Provide the (x, y) coordinate of the cell's center where the given text is located.  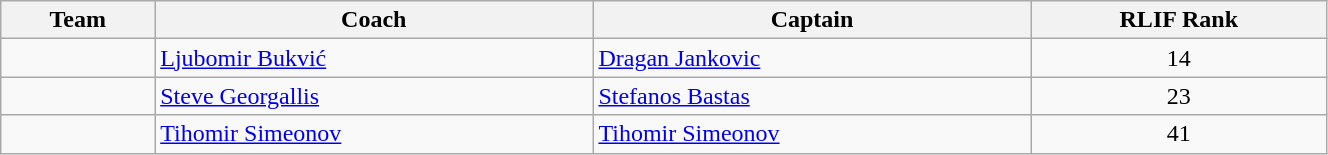
23 (1178, 96)
Captain (812, 20)
Team (78, 20)
RLIF Rank (1178, 20)
Ljubomir Bukvić (374, 58)
41 (1178, 134)
Stefanos Bastas (812, 96)
Steve Georgallis (374, 96)
Coach (374, 20)
14 (1178, 58)
Dragan Jankovic (812, 58)
